Provide the [X, Y] coordinate of the cell's center where the given text is located.  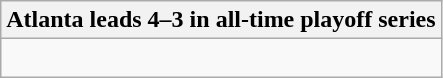
Atlanta leads 4–3 in all-time playoff series [221, 20]
